Identify which cell holds the provided text, then report its [X, Y] central coordinate. 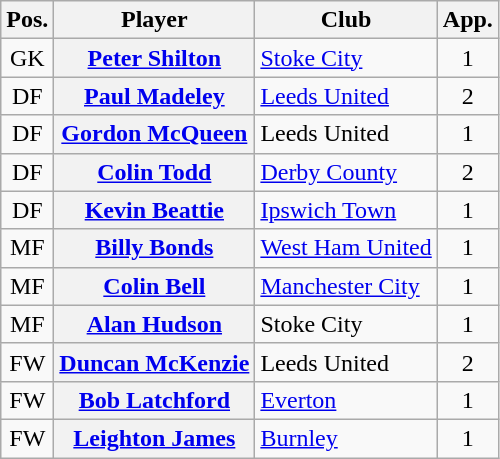
Everton [346, 400]
Manchester City [346, 286]
App. [468, 20]
Leighton James [154, 438]
Burnley [346, 438]
Kevin Beattie [154, 210]
Pos. [28, 20]
Bob Latchford [154, 400]
Alan Hudson [154, 324]
Paul Madeley [154, 96]
GK [28, 58]
Billy Bonds [154, 248]
Ipswich Town [346, 210]
Derby County [346, 172]
Player [154, 20]
West Ham United [346, 248]
Duncan McKenzie [154, 362]
Club [346, 20]
Colin Bell [154, 286]
Gordon McQueen [154, 134]
Colin Todd [154, 172]
Peter Shilton [154, 58]
